Find where the given text appears and provide that cell's center as (x, y) coordinate. 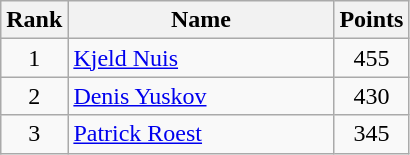
1 (34, 58)
3 (34, 134)
2 (34, 96)
Denis Yuskov (201, 96)
Kjeld Nuis (201, 58)
455 (372, 58)
345 (372, 134)
Name (201, 20)
430 (372, 96)
Rank (34, 20)
Patrick Roest (201, 134)
Points (372, 20)
